Return [X, Y] of the center of cell containing provided text 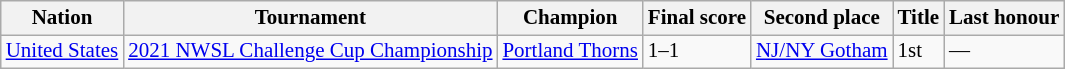
Final score [697, 18]
Nation [62, 18]
Portland Thorns [570, 52]
2021 NWSL Challenge Cup Championship [310, 52]
United States [62, 52]
— [1004, 52]
1–1 [697, 52]
NJ/NY Gotham [822, 52]
Tournament [310, 18]
1st [919, 52]
Champion [570, 18]
Title [919, 18]
Second place [822, 18]
Last honour [1004, 18]
